Return (x, y) of the center of cell containing provided text 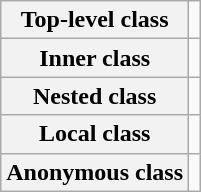
Nested class (95, 96)
Local class (95, 134)
Inner class (95, 58)
Anonymous class (95, 172)
Top-level class (95, 20)
